Locate the cell with the specified text and output its [X, Y] center coordinate. 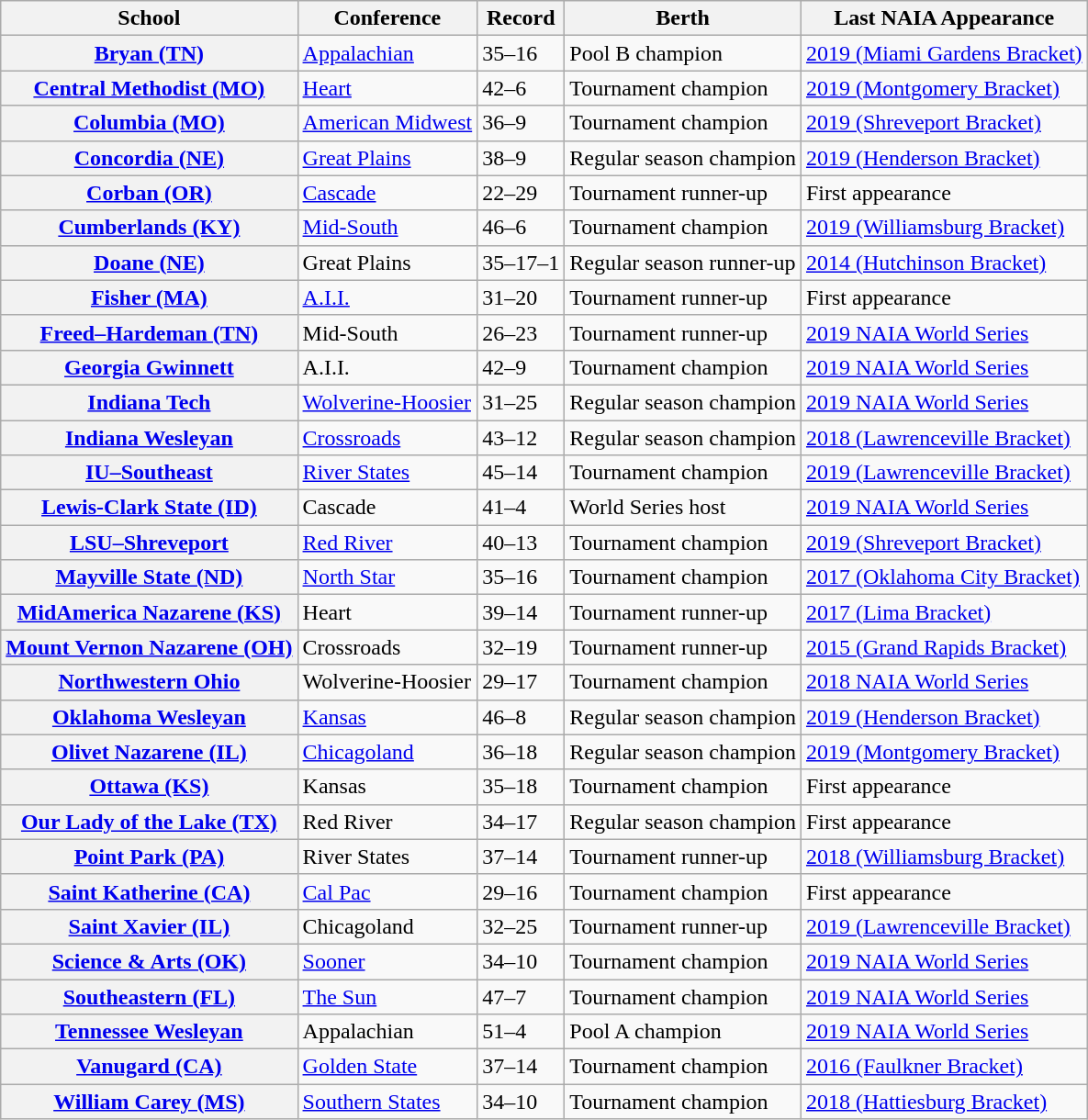
School [149, 18]
45–14 [522, 473]
Point Park (PA) [149, 857]
34–17 [522, 822]
2016 (Faulkner Bracket) [944, 1067]
46–6 [522, 228]
Our Lady of the Lake (TX) [149, 822]
Mayville State (ND) [149, 577]
Concordia (NE) [149, 158]
43–12 [522, 438]
51–4 [522, 1032]
Golden State [387, 1067]
Bryan (TN) [149, 53]
Freed–Hardeman (TN) [149, 332]
American Midwest [387, 123]
The Sun [387, 996]
32–19 [522, 647]
Saint Katherine (CA) [149, 891]
Vanugard (CA) [149, 1067]
Mount Vernon Nazarene (OH) [149, 647]
Northwestern Ohio [149, 682]
31–20 [522, 297]
Record [522, 18]
Science & Arts (OK) [149, 961]
2018 NAIA World Series [944, 682]
2018 (Williamsburg Bracket) [944, 857]
2018 (Lawrenceville Bracket) [944, 438]
38–9 [522, 158]
Georgia Gwinnett [149, 367]
42–6 [522, 88]
47–7 [522, 996]
46–8 [522, 717]
35–18 [522, 787]
IU–Southeast [149, 473]
Fisher (MA) [149, 297]
2018 (Hattiesburg Bracket) [944, 1102]
32–25 [522, 926]
Oklahoma Wesleyan [149, 717]
31–25 [522, 402]
22–29 [522, 193]
Tennessee Wesleyan [149, 1032]
Lewis-Clark State (ID) [149, 508]
29–17 [522, 682]
Doane (NE) [149, 263]
36–18 [522, 752]
40–13 [522, 543]
2019 (Miami Gardens Bracket) [944, 53]
Berth [683, 18]
Conference [387, 18]
26–23 [522, 332]
Pool A champion [683, 1032]
42–9 [522, 367]
Ottawa (KS) [149, 787]
Last NAIA Appearance [944, 18]
Columbia (MO) [149, 123]
Southeastern (FL) [149, 996]
Sooner [387, 961]
Indiana Tech [149, 402]
Pool B champion [683, 53]
Central Methodist (MO) [149, 88]
World Series host [683, 508]
2017 (Lima Bracket) [944, 612]
36–9 [522, 123]
Cumberlands (KY) [149, 228]
39–14 [522, 612]
2019 (Williamsburg Bracket) [944, 228]
Saint Xavier (IL) [149, 926]
Cal Pac [387, 891]
Olivet Nazarene (IL) [149, 752]
2014 (Hutchinson Bracket) [944, 263]
William Carey (MS) [149, 1102]
Southern States [387, 1102]
LSU–Shreveport [149, 543]
29–16 [522, 891]
MidAmerica Nazarene (KS) [149, 612]
35–17–1 [522, 263]
2015 (Grand Rapids Bracket) [944, 647]
North Star [387, 577]
2017 (Oklahoma City Bracket) [944, 577]
41–4 [522, 508]
Indiana Wesleyan [149, 438]
Corban (OR) [149, 193]
Regular season runner-up [683, 263]
